Output the (X, Y) coordinate of the center of the cell containing the given text.  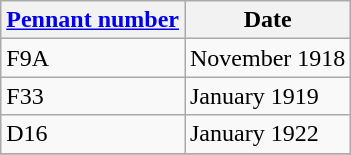
F9A (93, 58)
January 1922 (267, 134)
Date (267, 20)
D16 (93, 134)
January 1919 (267, 96)
F33 (93, 96)
Pennant number (93, 20)
November 1918 (267, 58)
